Determine the [X, Y] coordinate at the center of the cell enclosing the given text.  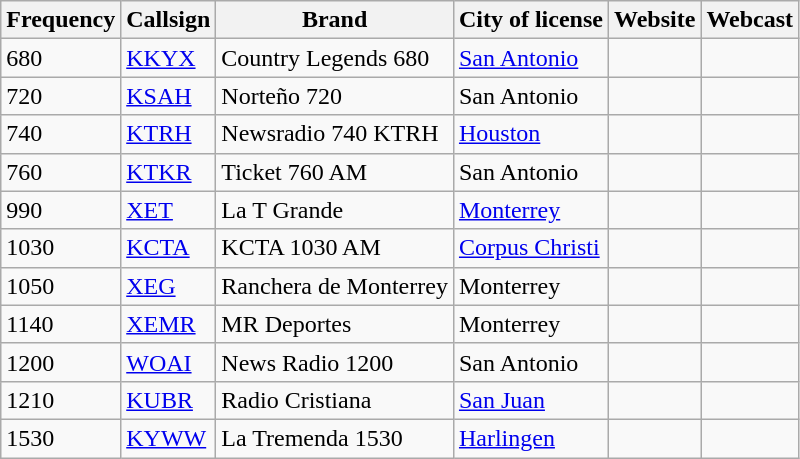
1210 [61, 400]
KTRH [168, 134]
990 [61, 210]
Website [654, 20]
KCTA [168, 248]
1050 [61, 286]
Radio Cristiana [335, 400]
1530 [61, 438]
Frequency [61, 20]
San Juan [530, 400]
City of license [530, 20]
KUBR [168, 400]
Brand [335, 20]
1140 [61, 324]
1030 [61, 248]
Newsradio 740 KTRH [335, 134]
KCTA 1030 AM [335, 248]
Houston [530, 134]
KYWW [168, 438]
680 [61, 58]
1200 [61, 362]
XEMR [168, 324]
KKYX [168, 58]
XEG [168, 286]
KTKR [168, 172]
Norteño 720 [335, 96]
Webcast [750, 20]
Callsign [168, 20]
Ranchera de Monterrey [335, 286]
La T Grande [335, 210]
XET [168, 210]
MR Deportes [335, 324]
Country Legends 680 [335, 58]
Ticket 760 AM [335, 172]
News Radio 1200 [335, 362]
Harlingen [530, 438]
WOAI [168, 362]
760 [61, 172]
720 [61, 96]
740 [61, 134]
Corpus Christi [530, 248]
La Tremenda 1530 [335, 438]
KSAH [168, 96]
